Scan for the cell matching the given text and deliver its (x, y) coordinate at center. 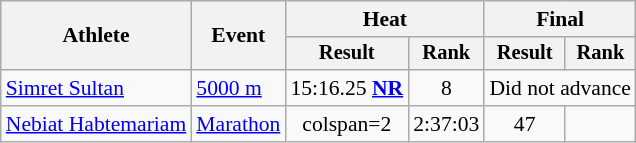
8 (446, 88)
Athlete (96, 36)
Event (238, 36)
15:16.25 NR (346, 88)
Final (560, 19)
47 (524, 124)
Did not advance (560, 88)
colspan=2 (346, 124)
Nebiat Habtemariam (96, 124)
Marathon (238, 124)
Simret Sultan (96, 88)
2:37:03 (446, 124)
5000 m (238, 88)
Heat (384, 19)
